Capture the cell that displays the provided text and extract its [x, y] central coordinate. 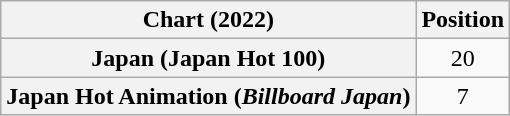
Japan Hot Animation (Billboard Japan) [208, 96]
Position [463, 20]
Chart (2022) [208, 20]
20 [463, 58]
Japan (Japan Hot 100) [208, 58]
7 [463, 96]
